Identify which cell holds the provided text, then report its (x, y) central coordinate. 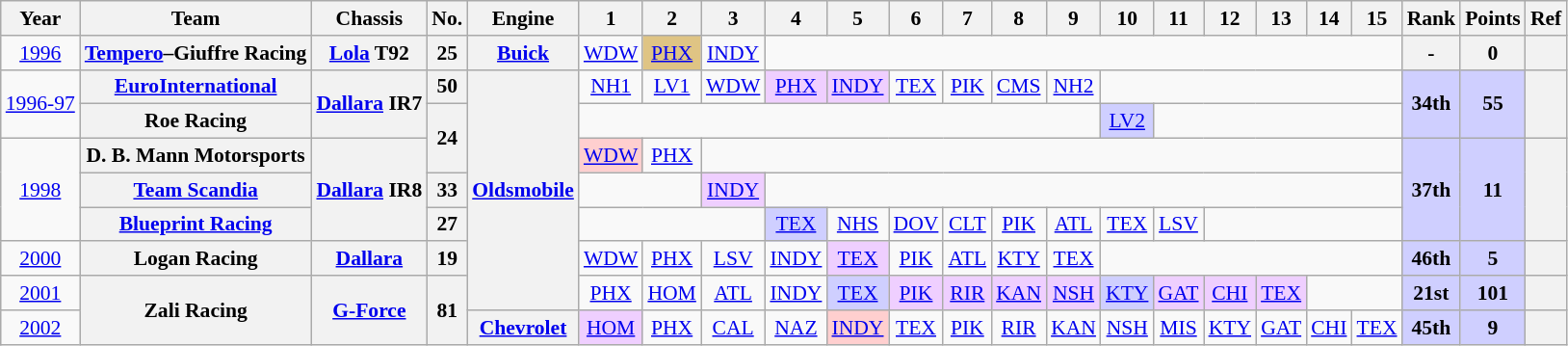
Buick (523, 53)
NAZ (796, 328)
LV2 (1127, 121)
1998 (40, 191)
EuroInternational (196, 87)
81 (447, 310)
Chevrolet (523, 328)
Ref (1546, 18)
LV1 (672, 87)
NHS (857, 225)
46th (1431, 259)
2 (672, 18)
CLT (967, 225)
24 (447, 139)
33 (447, 190)
Points (1493, 18)
14 (1329, 18)
34th (1431, 104)
D. B. Mann Motorsports (196, 156)
2002 (40, 328)
10 (1127, 18)
Chassis (369, 18)
25 (447, 53)
Blueprint Racing (196, 225)
15 (1376, 18)
37th (1431, 191)
7 (967, 18)
CAL (733, 328)
13 (1281, 18)
Roe Racing (196, 121)
Year (40, 18)
Tempero–Giuffre Racing (196, 53)
2000 (40, 259)
Zali Racing (196, 310)
6 (917, 18)
Lola T92 (369, 53)
1996 (40, 53)
Dallara IR8 (369, 191)
45th (1431, 328)
4 (796, 18)
Dallara (369, 259)
G-Force (369, 310)
101 (1493, 293)
21st (1431, 293)
2001 (40, 293)
Rank (1431, 18)
Engine (523, 18)
Team (196, 18)
19 (447, 259)
NH1 (611, 87)
MIS (1178, 328)
12 (1230, 18)
Logan Racing (196, 259)
CMS (1019, 87)
50 (447, 87)
0 (1493, 53)
27 (447, 225)
Team Scandia (196, 190)
55 (1493, 104)
- (1431, 53)
3 (733, 18)
8 (1019, 18)
No. (447, 18)
DOV (917, 225)
1996-97 (40, 104)
NH2 (1073, 87)
Oldsmobile (523, 189)
Dallara IR7 (369, 104)
1 (611, 18)
